Output the [x, y] coordinate of the center of the cell containing the given text.  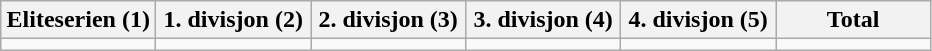
1. divisjon (2) [234, 20]
Eliteserien (1) [78, 20]
2. divisjon (3) [388, 20]
4. divisjon (5) [698, 20]
Total [854, 20]
3. divisjon (4) [544, 20]
